Pinpoint the cell where the given text exists, returning its (X, Y) midpoint coordinate. 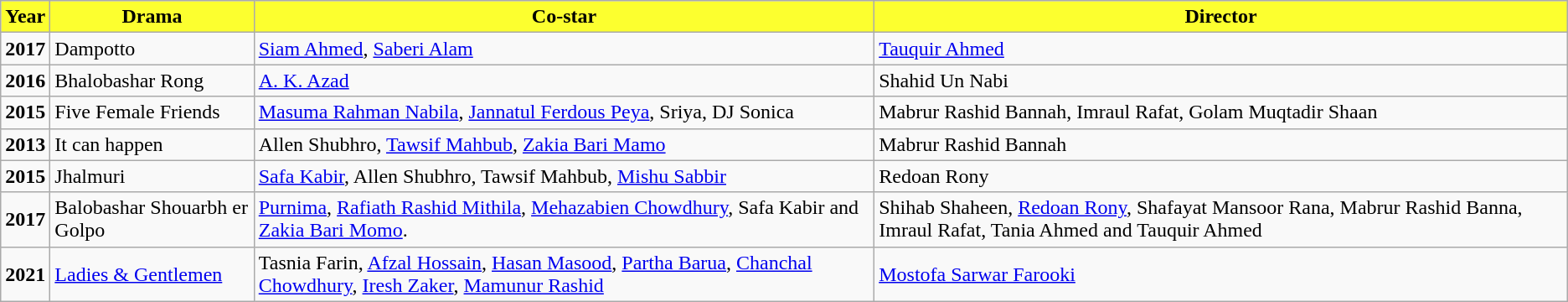
2016 (25, 81)
Shihab Shaheen, Redoan Rony, Shafayat Mansoor Rana, Mabrur Rashid Banna, Imraul Rafat, Tania Ahmed and Tauquir Ahmed (1221, 220)
Allen Shubhro, Tawsif Mahbub, Zakia Bari Mamo (564, 144)
Jhalmuri (152, 176)
Ladies & Gentlemen (152, 273)
Tasnia Farin, Afzal Hossain, Hasan Masood, Partha Barua, Chanchal Chowdhury, Iresh Zaker, Mamunur Rashid (564, 273)
Year (25, 17)
Mabrur Rashid Bannah, Imraul Rafat, Golam Muqtadir Shaan (1221, 112)
Tauquir Ahmed (1221, 49)
Mabrur Rashid Bannah (1221, 144)
Purnima, Rafiath Rashid Mithila, Mehazabien Chowdhury, Safa Kabir and Zakia Bari Momo. (564, 220)
Director (1221, 17)
Safa Kabir, Allen Shubhro, Tawsif Mahbub, Mishu Sabbir (564, 176)
Shahid Un Nabi (1221, 81)
Five Female Friends (152, 112)
Bhalobashar Rong (152, 81)
Masuma Rahman Nabila, Jannatul Ferdous Peya, Sriya, DJ Sonica (564, 112)
Drama (152, 17)
Redoan Rony (1221, 176)
Mostofa Sarwar Farooki (1221, 273)
2021 (25, 273)
Co-star (564, 17)
2013 (25, 144)
A. K. Azad (564, 81)
Balobashar Shouarbh er Golpo (152, 220)
Siam Ahmed, Saberi Alam (564, 49)
Dampotto (152, 49)
It can happen (152, 144)
